For the text-containing cell, return its midpoint in (X, Y) coordinate format. 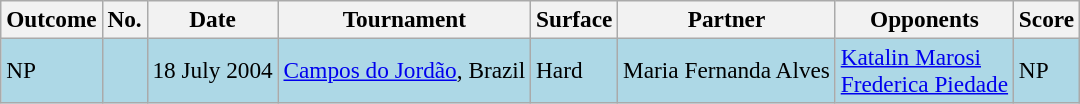
Surface (574, 19)
Opponents (924, 19)
Score (1046, 19)
Hard (574, 70)
Maria Fernanda Alves (727, 70)
Campos do Jordão, Brazil (404, 70)
No. (124, 19)
18 July 2004 (212, 70)
Tournament (404, 19)
Partner (727, 19)
Outcome (52, 19)
Katalin Marosi Frederica Piedade (924, 70)
Date (212, 19)
